From the cell containing the given text, extract its center point as (X, Y) coordinate. 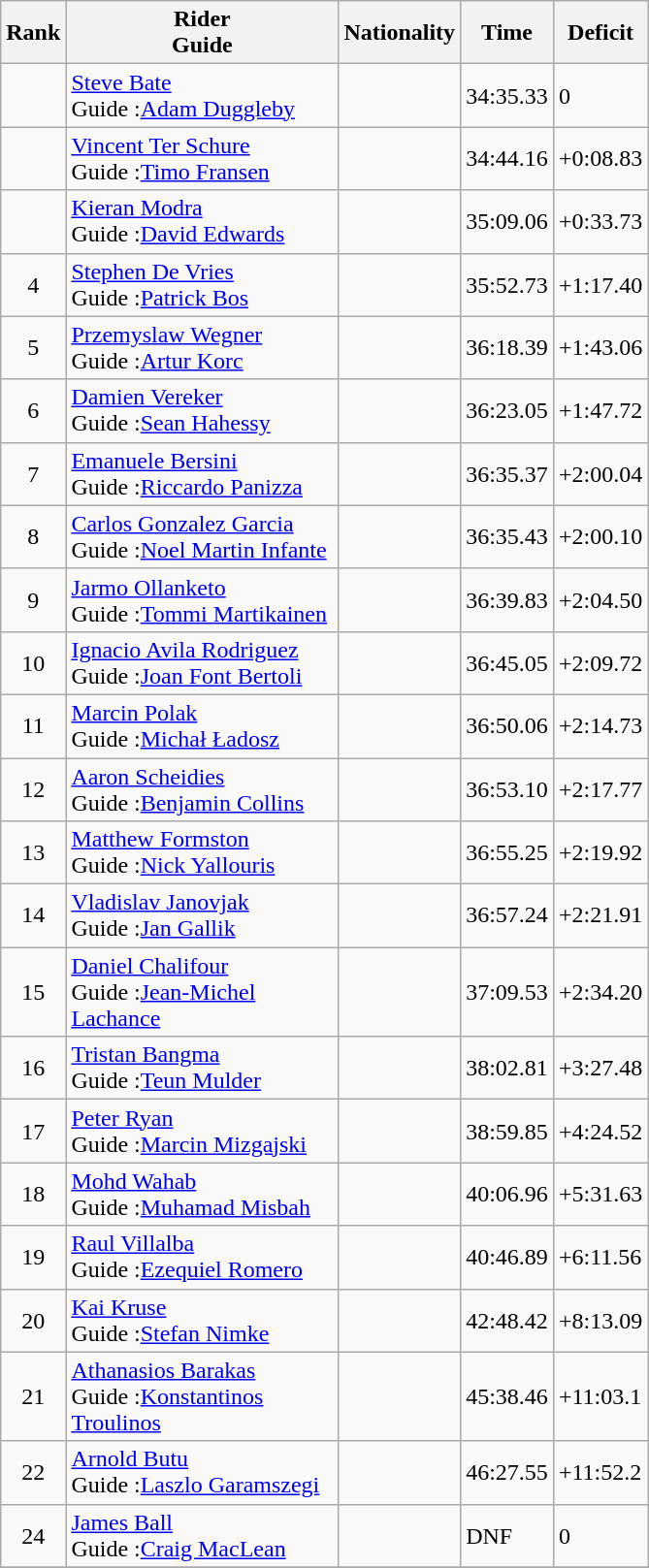
+2:34.20 (600, 992)
24 (33, 1536)
13 (33, 853)
17 (33, 1131)
+1:43.06 (600, 347)
15 (33, 992)
36:18.39 (507, 347)
22 (33, 1472)
Peter RyanGuide :Marcin Mizgajski (202, 1131)
Matthew FormstonGuide :Nick Yallouris (202, 853)
36:50.06 (507, 725)
+0:33.73 (600, 221)
Athanasios BarakasGuide :Konstantinos Troulinos (202, 1396)
+1:17.40 (600, 285)
Vladislav JanovjakGuide :Jan Gallik (202, 915)
Jarmo OllanketoGuide :Tommi Martikainen (202, 599)
+11:03.1 (600, 1396)
Kai KruseGuide :Stefan Nimke (202, 1321)
4 (33, 285)
38:59.85 (507, 1131)
Tristan BangmaGuide :Teun Mulder (202, 1069)
11 (33, 725)
36:35.43 (507, 537)
Aaron ScheidiesGuide :Benjamin Collins (202, 789)
Rider Guide (202, 33)
+4:24.52 (600, 1131)
20 (33, 1321)
40:06.96 (507, 1195)
Vincent Ter SchureGuide :Timo Fransen (202, 159)
Daniel ChalifourGuide :Jean-Michel Lachance (202, 992)
19 (33, 1257)
21 (33, 1396)
42:48.42 (507, 1321)
34:44.16 (507, 159)
38:02.81 (507, 1069)
36:35.37 (507, 473)
36:53.10 (507, 789)
+6:11.56 (600, 1257)
+2:21.91 (600, 915)
Arnold ButuGuide :Laszlo Garamszegi (202, 1472)
10 (33, 663)
8 (33, 537)
Damien VerekerGuide :Sean Hahessy (202, 411)
36:57.24 (507, 915)
+2:04.50 (600, 599)
16 (33, 1069)
Time (507, 33)
12 (33, 789)
46:27.55 (507, 1472)
36:23.05 (507, 411)
Steve BateGuide :Adam Duggleby (202, 95)
Mohd WahabGuide :Muhamad Misbah (202, 1195)
Raul VillalbaGuide :Ezequiel Romero (202, 1257)
Stephen De VriesGuide :Patrick Bos (202, 285)
Emanuele BersiniGuide :Riccardo Panizza (202, 473)
+11:52.2 (600, 1472)
37:09.53 (507, 992)
James BallGuide :Craig MacLean (202, 1536)
5 (33, 347)
Deficit (600, 33)
36:39.83 (507, 599)
Przemyslaw WegnerGuide :Artur Korc (202, 347)
36:45.05 (507, 663)
14 (33, 915)
Nationality (400, 33)
+3:27.48 (600, 1069)
+1:47.72 (600, 411)
Rank (33, 33)
36:55.25 (507, 853)
+2:09.72 (600, 663)
35:52.73 (507, 285)
40:46.89 (507, 1257)
Kieran ModraGuide :David Edwards (202, 221)
+8:13.09 (600, 1321)
Ignacio Avila RodriguezGuide :Joan Font Bertoli (202, 663)
+5:31.63 (600, 1195)
+2:17.77 (600, 789)
34:35.33 (507, 95)
+2:14.73 (600, 725)
45:38.46 (507, 1396)
18 (33, 1195)
Marcin PolakGuide :Michał Ładosz (202, 725)
Carlos Gonzalez GarciaGuide :Noel Martin Infante (202, 537)
35:09.06 (507, 221)
+2:00.04 (600, 473)
+2:19.92 (600, 853)
6 (33, 411)
7 (33, 473)
DNF (507, 1536)
+2:00.10 (600, 537)
9 (33, 599)
+0:08.83 (600, 159)
